Return the [x, y] coordinate for the center point of the cell that contains the specified text.  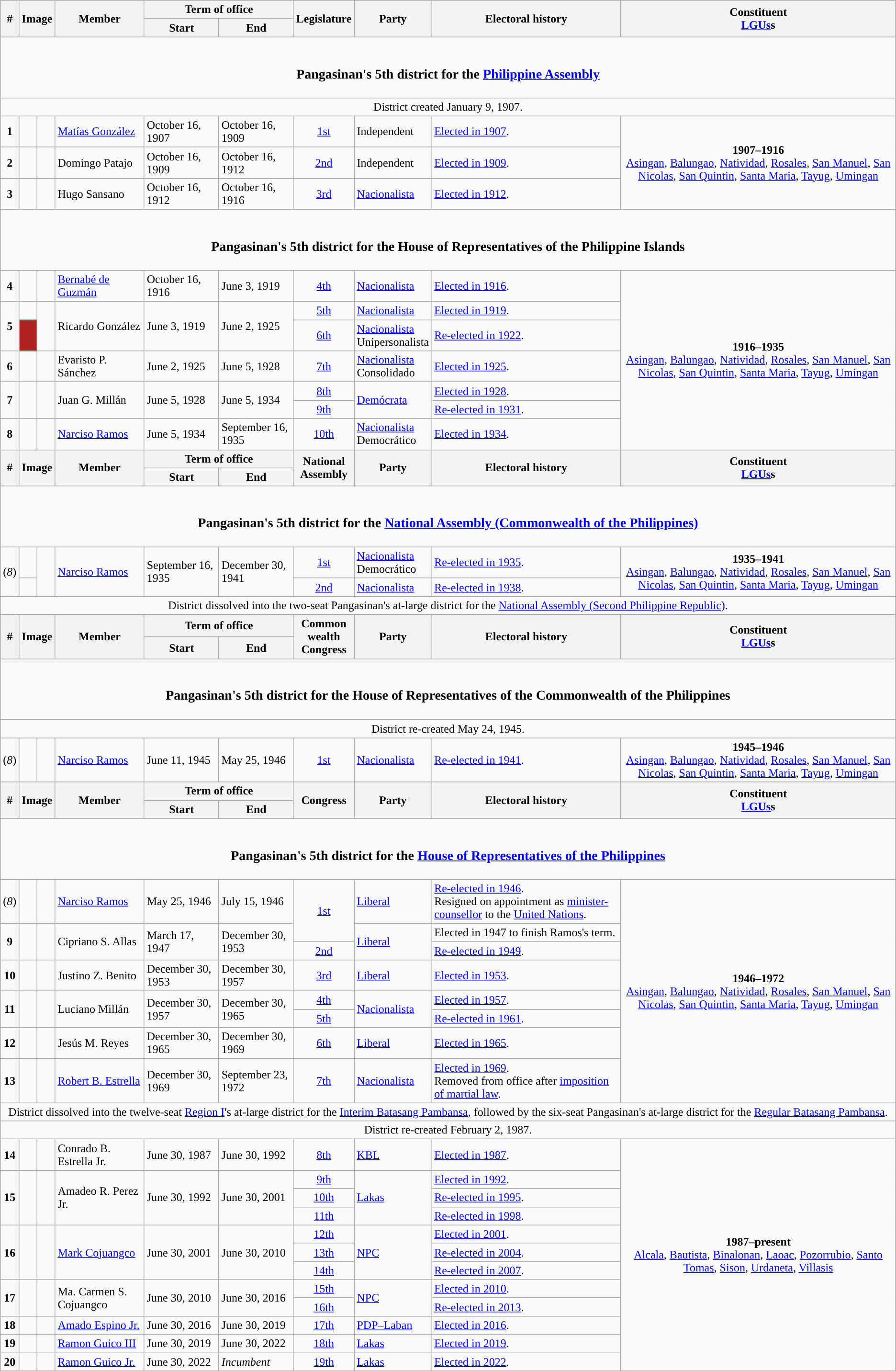
Re-elected in 1941. [526, 760]
October 16, 1907 [181, 131]
June 30, 1987 [181, 1155]
Re-elected in 2007. [526, 1270]
7 [10, 400]
18th [324, 1344]
CommonwealthCongress [324, 637]
Elected in 1909. [526, 163]
Elected in 2019. [526, 1344]
1946–1972Asingan, Balungao, Natividad, Rosales, San Manuel, San Nicolas, San Quintin, Santa Maria, Tayug, Umingan [758, 991]
Amadeo R. Perez Jr. [100, 1198]
8 [10, 434]
11th [324, 1216]
3 [10, 193]
District dissolved into the two-seat Pangasinan's at-large district for the National Assembly (Second Philippine Republic). [448, 605]
Bernabé de Guzmán [100, 286]
19 [10, 1344]
NationalAssembly [324, 468]
20 [10, 1362]
Mark Cojuangco [100, 1252]
Pangasinan's 5th district for the House of Representatives of the Commonwealth of the Philippines [448, 690]
18 [10, 1325]
July 15, 1946 [256, 901]
4 [10, 286]
Elected in 1987. [526, 1155]
Elected in 1907. [526, 131]
1916–1935Asingan, Balungao, Natividad, Rosales, San Manuel, San Nicolas, San Quintin, Santa Maria, Tayug, Umingan [758, 360]
Robert B. Estrella [100, 1081]
Jesús M. Reyes [100, 1043]
19th [324, 1362]
Elected in 2001. [526, 1234]
11 [10, 1009]
5 [10, 327]
Pangasinan's 5th district for the National Assembly (Commonwealth of the Philippines) [448, 516]
12th [324, 1234]
Elected in 1934. [526, 434]
Ramon Guico Jr. [100, 1362]
Re-elected in 1995. [526, 1198]
Elected in 1969.Removed from office after imposition of martial law. [526, 1081]
Demócrata [393, 400]
Ramon Guico III [100, 1344]
Elected in 1947 to finish Ramos's term. [526, 932]
District re-created May 24, 1945. [448, 729]
6 [10, 367]
17 [10, 1298]
Elected in 1912. [526, 193]
Elected in 1953. [526, 975]
Ricardo González [100, 327]
2 [10, 163]
Cipriano S. Allas [100, 941]
June 11, 1945 [181, 760]
Justino Z. Benito [100, 975]
15th [324, 1289]
NacionalistaUnipersonalista [393, 335]
16th [324, 1307]
Incumbent [256, 1362]
Elected in 1957. [526, 1000]
Pangasinan's 5th district for the House of Representatives of the Philippines [448, 849]
Re-elected in 1998. [526, 1216]
Re-elected in 1946.Resigned on appointment as minister-counsellor to the United Nations. [526, 901]
Elected in 2010. [526, 1289]
1 [10, 131]
Domingo Patajo [100, 163]
PDP–Laban [393, 1325]
Luciano Millán [100, 1009]
Hugo Sansano [100, 193]
NacionalistaConsolidado [393, 367]
1945–1946Asingan, Balungao, Natividad, Rosales, San Manuel, San Nicolas, San Quintin, Santa Maria, Tayug, Umingan [758, 760]
March 17, 1947 [181, 941]
Juan G. Millán [100, 400]
1935–1941Asingan, Balungao, Natividad, Rosales, San Manuel, San Nicolas, San Quintin, Santa Maria, Tayug, Umingan [758, 572]
December 30, 1941 [256, 572]
15 [10, 1198]
Pangasinan's 5th district for the House of Representatives of the Philippine Islands [448, 239]
Elected in 1928. [526, 391]
September 23, 1972 [256, 1081]
District re-created February 2, 1987. [448, 1130]
Pangasinan's 5th district for the Philippine Assembly [448, 67]
16 [10, 1252]
14th [324, 1270]
Matías González [100, 131]
Re-elected in 1961. [526, 1019]
Re-elected in 2004. [526, 1252]
Re-elected in 1931. [526, 409]
District created January 9, 1907. [448, 107]
Elected in 1925. [526, 367]
Legislature [324, 19]
Re-elected in 1949. [526, 951]
17th [324, 1325]
Amado Espino Jr. [100, 1325]
1907–1916Asingan, Balungao, Natividad, Rosales, San Manuel, San Nicolas, San Quintin, Santa Maria, Tayug, Umingan [758, 163]
KBL [393, 1155]
14 [10, 1155]
10 [10, 975]
Elected in 1919. [526, 311]
Ma. Carmen S. Cojuangco [100, 1298]
Congress [324, 800]
Evaristo P. Sánchez [100, 367]
Re-elected in 1922. [526, 335]
12 [10, 1043]
13th [324, 1252]
Elected in 1965. [526, 1043]
9 [10, 941]
Elected in 1992. [526, 1179]
Elected in 1916. [526, 286]
Conrado B. Estrella Jr. [100, 1155]
Elected in 2022. [526, 1362]
Elected in 2016. [526, 1325]
1987–presentAlcala, Bautista, Binalonan, Laoac, Pozorrubio, Santo Tomas, Sison, Urdaneta, Villasis [758, 1255]
13 [10, 1081]
Re-elected in 1938. [526, 587]
Re-elected in 2013. [526, 1307]
Re-elected in 1935. [526, 562]
